Capture the cell that displays the provided text and extract its [x, y] central coordinate. 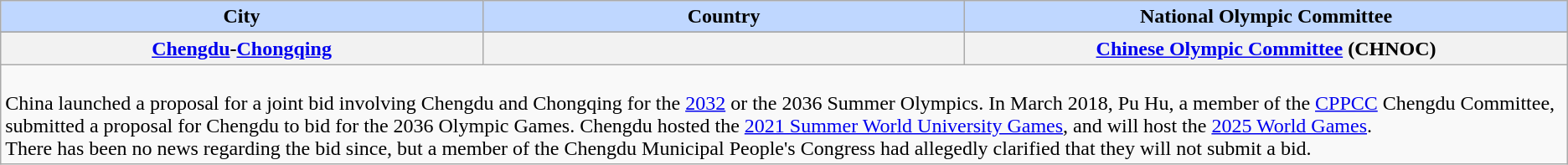
Chinese Olympic Committee (CHNOC) [1266, 49]
Country [724, 17]
Chengdu-Chongqing [242, 49]
City [242, 17]
National Olympic Committee [1266, 17]
